Provide the [x, y] coordinate of the cell's center where the given text is located.  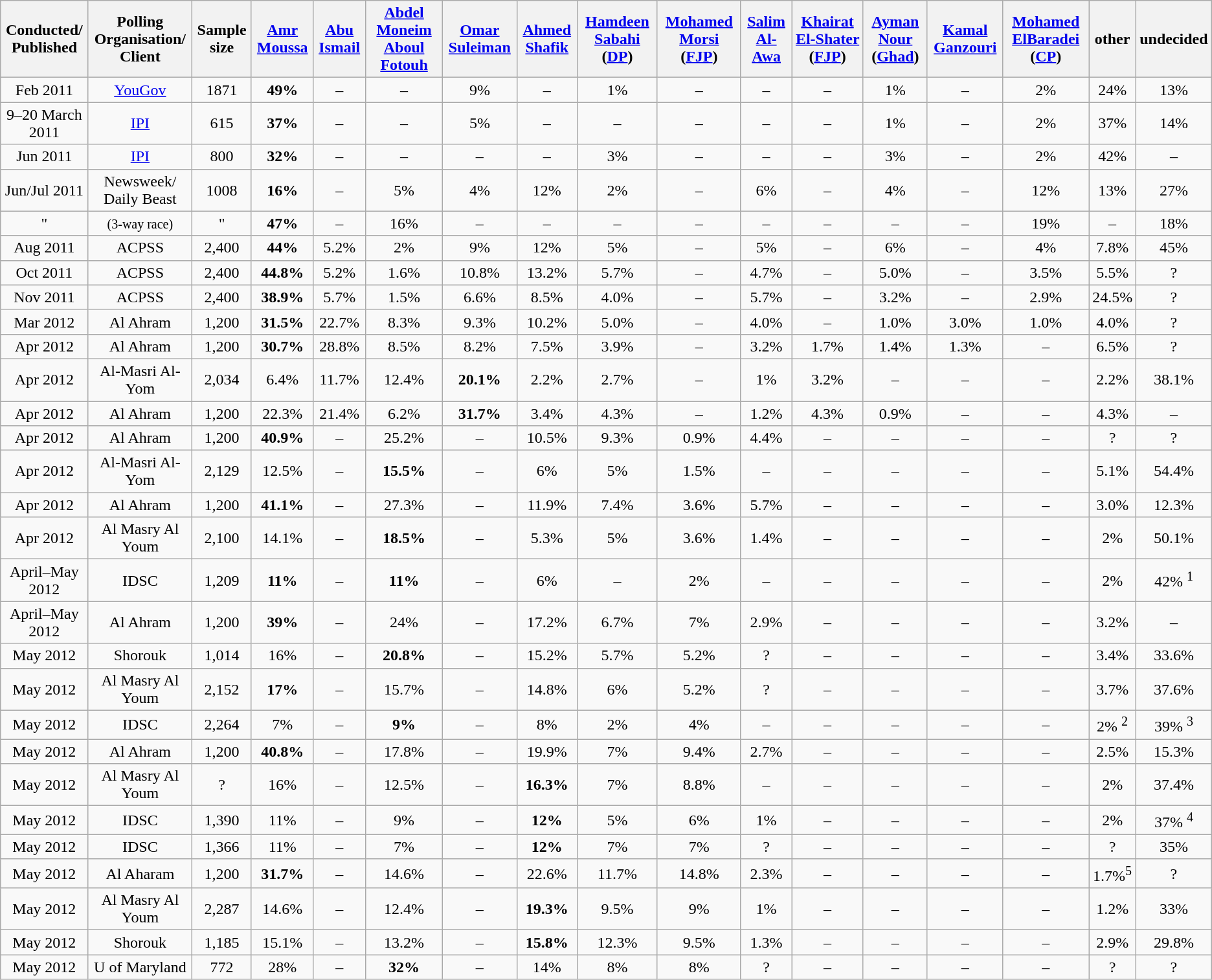
3.5% [1046, 273]
37.6% [1174, 689]
Ahmed Shafik [547, 39]
1,209 [222, 580]
10.8% [480, 273]
Mar 2012 [44, 322]
Salim Al-Awa [766, 39]
18.5% [404, 539]
2,264 [222, 725]
38.9% [282, 297]
14.1% [282, 539]
Al Aharam [140, 874]
3.7% [1112, 689]
6.4% [282, 379]
Polling Organisation/Client [140, 39]
16.3% [547, 785]
24.5% [1112, 297]
37% 4 [1174, 821]
22.3% [282, 414]
6.6% [480, 297]
5.3% [547, 539]
17.2% [547, 623]
Mohamed ElBaradei (CP) [1046, 39]
3.9% [618, 346]
21.4% [339, 414]
9–20 March 2011 [44, 123]
1,366 [222, 847]
39% 3 [1174, 725]
30.7% [282, 346]
11.9% [547, 505]
35% [1174, 847]
7.4% [618, 505]
39% [282, 623]
Abu Ismail [339, 39]
19.3% [547, 909]
1008 [222, 190]
10.5% [547, 438]
1871 [222, 90]
Feb 2011 [44, 90]
15.1% [282, 942]
22.6% [547, 874]
2.3% [766, 874]
4.4% [766, 438]
2,152 [222, 689]
undecided [1174, 39]
5.1% [1112, 471]
Jun/Jul 2011 [44, 190]
20.1% [480, 379]
6.5% [1112, 346]
40.9% [282, 438]
41.1% [282, 505]
25.2% [404, 438]
Khairat El-Shater (FJP) [827, 39]
other [1112, 39]
49% [282, 90]
7.5% [547, 346]
Jun 2011 [44, 157]
27.3% [404, 505]
28% [282, 967]
Omar Suleiman [480, 39]
772 [222, 967]
1.7% [827, 346]
18% [1174, 223]
800 [222, 157]
19% [1046, 223]
5.5% [1112, 273]
Conducted/ Published [44, 39]
2,100 [222, 539]
19.9% [547, 752]
1,390 [222, 821]
Oct 2011 [44, 273]
22.7% [339, 322]
33.6% [1174, 656]
Aug 2011 [44, 248]
1.7%5 [1112, 874]
44.8% [282, 273]
15.8% [547, 942]
29.8% [1174, 942]
(3-way race) [140, 223]
Kamal Ganzouri [965, 39]
50.1% [1174, 539]
1.6% [404, 273]
15.3% [1174, 752]
31.5% [282, 322]
1,014 [222, 656]
27% [1174, 190]
Mohamed Morsi (FJP) [699, 39]
40.8% [282, 752]
Ayman Nour (Ghad) [895, 39]
YouGov [140, 90]
Amr Moussa [282, 39]
7.8% [1112, 248]
8.2% [480, 346]
9.4% [699, 752]
42% 1 [1174, 580]
17.8% [404, 752]
54.4% [1174, 471]
15.7% [404, 689]
2.5% [1112, 752]
2,034 [222, 379]
47% [282, 223]
Hamdeen Sabahi (DP) [618, 39]
2,287 [222, 909]
2,129 [222, 471]
2% 2 [1112, 725]
42% [1112, 157]
44% [282, 248]
6.2% [404, 414]
U of Maryland [140, 967]
37.4% [1174, 785]
15.2% [547, 656]
4.7% [766, 273]
10.2% [547, 322]
28.8% [339, 346]
45% [1174, 248]
20.8% [404, 656]
Newsweek/Daily Beast [140, 190]
38.1% [1174, 379]
33% [1174, 909]
Nov 2011 [44, 297]
8.8% [699, 785]
15.5% [404, 471]
8.3% [404, 322]
17% [282, 689]
1,185 [222, 942]
Sample size [222, 39]
6.7% [618, 623]
Abdel Moneim Aboul Fotouh [404, 39]
615 [222, 123]
